Provide the [x, y] coordinate of the cell's center where the given text is located.  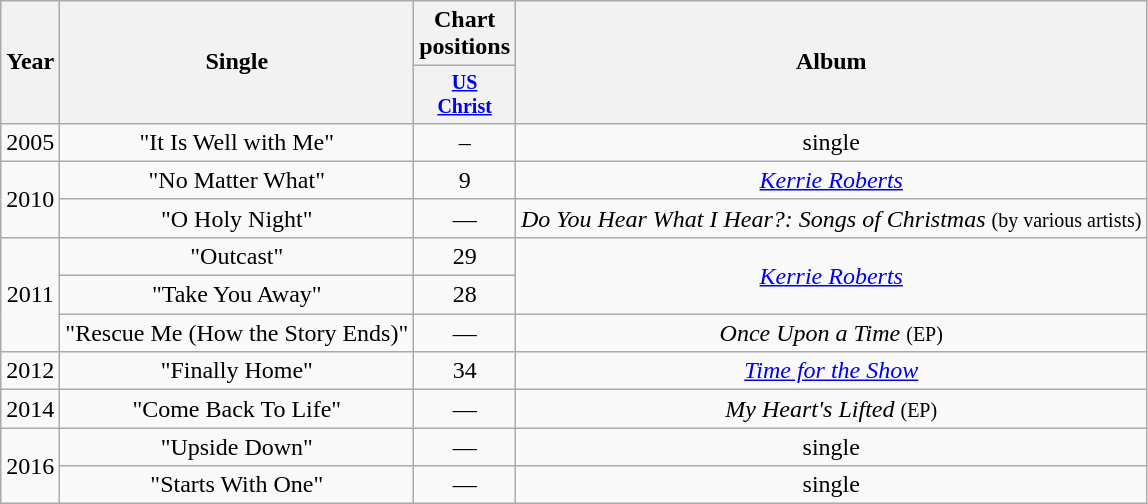
2005 [30, 142]
"Finally Home" [237, 371]
2011 [30, 294]
Once Upon a Time (EP) [832, 333]
"It Is Well with Me" [237, 142]
"Rescue Me (How the Story Ends)" [237, 333]
– [465, 142]
9 [465, 180]
USChrist [465, 94]
"Starts With One" [237, 485]
"O Holy Night" [237, 218]
28 [465, 295]
Single [237, 62]
"Upside Down" [237, 447]
"Come Back To Life" [237, 409]
2012 [30, 371]
My Heart's Lifted (EP) [832, 409]
Year [30, 62]
"Outcast" [237, 256]
29 [465, 256]
Do You Hear What I Hear?: Songs of Christmas (by various artists) [832, 218]
Time for the Show [832, 371]
"No Matter What" [237, 180]
Album [832, 62]
34 [465, 371]
Chart positions [465, 34]
2014 [30, 409]
2016 [30, 466]
2010 [30, 199]
"Take You Away" [237, 295]
